Provide the (X, Y) coordinate of the cell's center where the given text is located.  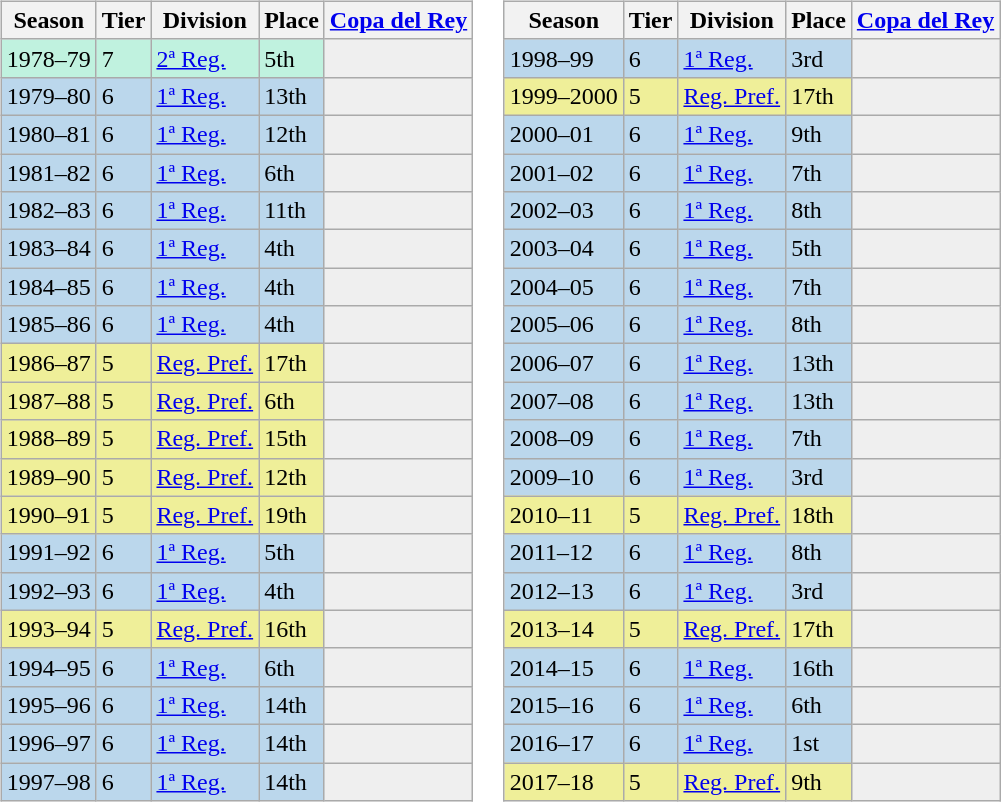
2010–11 (564, 515)
2007–08 (564, 401)
1980–81 (48, 134)
1st (819, 743)
1986–87 (48, 363)
2015–16 (564, 705)
2005–06 (564, 325)
19th (292, 515)
2012–13 (564, 591)
1989–90 (48, 477)
2ª Reg. (205, 58)
1982–83 (48, 211)
2008–09 (564, 439)
1992–93 (48, 591)
1993–94 (48, 629)
1994–95 (48, 667)
2002–03 (564, 211)
2000–01 (564, 134)
1987–88 (48, 401)
11th (292, 211)
1979–80 (48, 96)
1998–99 (564, 58)
1984–85 (48, 287)
1996–97 (48, 743)
2006–07 (564, 363)
1983–84 (48, 249)
1988–89 (48, 439)
1991–92 (48, 553)
1997–98 (48, 781)
1990–91 (48, 515)
2003–04 (564, 249)
1995–96 (48, 705)
1999–2000 (564, 96)
2014–15 (564, 667)
15th (292, 439)
7 (124, 58)
2013–14 (564, 629)
2001–02 (564, 173)
2011–12 (564, 553)
2016–17 (564, 743)
1981–82 (48, 173)
2004–05 (564, 287)
2017–18 (564, 781)
1985–86 (48, 325)
18th (819, 515)
1978–79 (48, 58)
2009–10 (564, 477)
